Return (X, Y) of the center of cell containing provided text 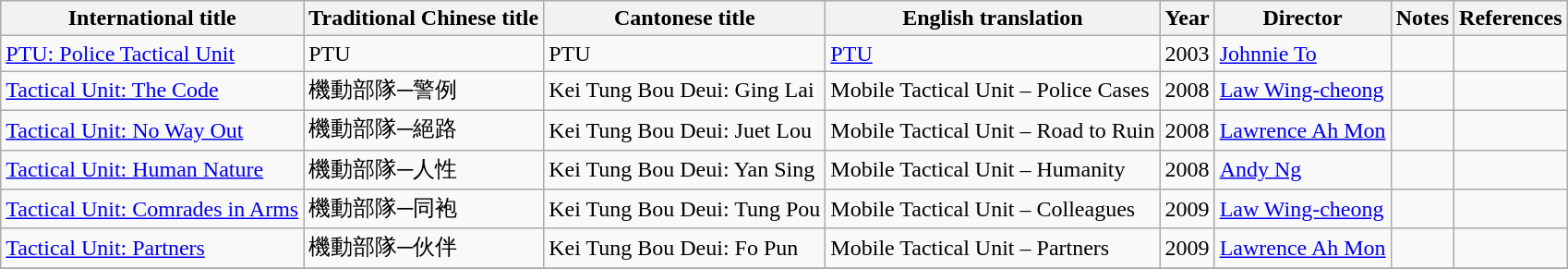
International title (152, 18)
Tactical Unit: The Code (152, 91)
機動部隊─同袍 (424, 209)
PTU: Police Tactical Unit (152, 54)
Mobile Tactical Unit – Colleagues (993, 209)
Mobile Tactical Unit – Humanity (993, 170)
Cantonese title (685, 18)
機動部隊─絕路 (424, 129)
Mobile Tactical Unit – Partners (993, 248)
Andy Ng (1302, 170)
Year (1188, 18)
Director (1302, 18)
Johnnie To (1302, 54)
Mobile Tactical Unit – Road to Ruin (993, 129)
Kei Tung Bou Deui: Tung Pou (685, 209)
Kei Tung Bou Deui: Fo Pun (685, 248)
機動部隊─警例 (424, 91)
2003 (1188, 54)
Tactical Unit: Human Nature (152, 170)
Tactical Unit: Comrades in Arms (152, 209)
Traditional Chinese title (424, 18)
Tactical Unit: Partners (152, 248)
Kei Tung Bou Deui: Ging Lai (685, 91)
Tactical Unit: No Way Out (152, 129)
機動部隊─伙伴 (424, 248)
機動部隊─人性 (424, 170)
Kei Tung Bou Deui: Yan Sing (685, 170)
Notes (1422, 18)
Mobile Tactical Unit – Police Cases (993, 91)
References (1511, 18)
Kei Tung Bou Deui: Juet Lou (685, 129)
English translation (993, 18)
